Pinpoint the cell where the given text exists, returning its [x, y] midpoint coordinate. 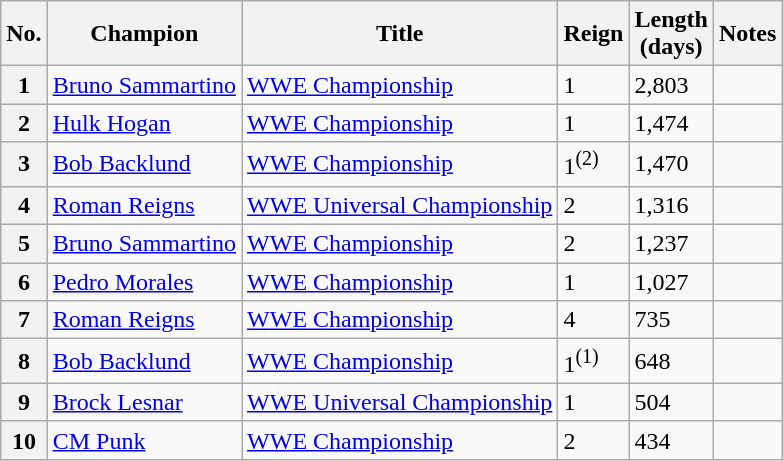
6 [24, 282]
1,470 [671, 164]
No. [24, 34]
8 [24, 362]
1,474 [671, 123]
1,316 [671, 205]
Pedro Morales [144, 282]
3 [24, 164]
1(2) [594, 164]
9 [24, 402]
1,237 [671, 244]
735 [671, 320]
Length(days) [671, 34]
Notes [747, 34]
10 [24, 440]
1(1) [594, 362]
7 [24, 320]
2,803 [671, 85]
434 [671, 440]
648 [671, 362]
Hulk Hogan [144, 123]
1,027 [671, 282]
Champion [144, 34]
CM Punk [144, 440]
Brock Lesnar [144, 402]
Title [400, 34]
504 [671, 402]
Reign [594, 34]
5 [24, 244]
